Return the (x, y) coordinate for the center point of the cell that contains the specified text.  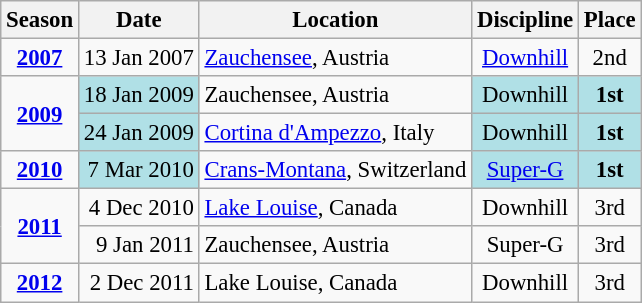
2010 (40, 170)
7 Mar 2010 (138, 170)
Place (609, 20)
2011 (40, 226)
18 Jan 2009 (138, 95)
Discipline (526, 20)
2nd (609, 58)
13 Jan 2007 (138, 58)
2007 (40, 58)
Date (138, 20)
24 Jan 2009 (138, 133)
4 Dec 2010 (138, 208)
Cortina d'Ampezzo, Italy (336, 133)
Location (336, 20)
2009 (40, 114)
Season (40, 20)
2012 (40, 283)
Crans-Montana, Switzerland (336, 170)
2 Dec 2011 (138, 283)
9 Jan 2011 (138, 245)
